Find where the given text appears and provide that cell's center as (X, Y) coordinate. 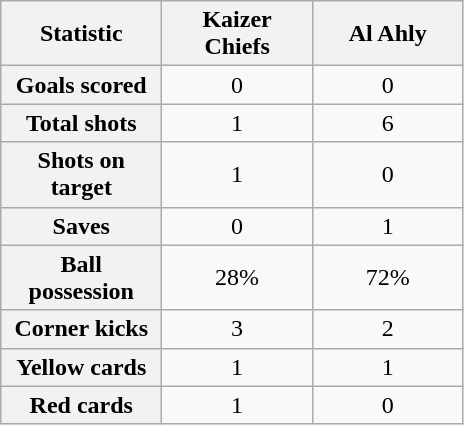
Statistic (82, 34)
28% (238, 278)
Yellow cards (82, 367)
Kaizer Chiefs (238, 34)
2 (388, 329)
Saves (82, 226)
Total shots (82, 123)
72% (388, 278)
Ball possession (82, 278)
3 (238, 329)
Corner kicks (82, 329)
Shots on target (82, 174)
Goals scored (82, 85)
6 (388, 123)
Al Ahly (388, 34)
Red cards (82, 405)
